Scan for the cell matching the given text and deliver its [x, y] coordinate at center. 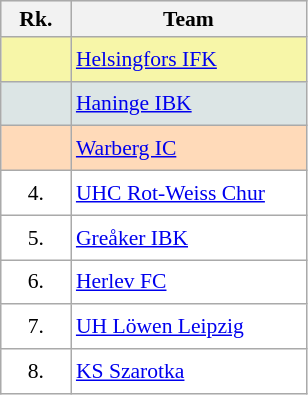
6. [36, 282]
UH Löwen Leipzig [188, 328]
Rk. [36, 19]
5. [36, 238]
7. [36, 328]
Haninge IBK [188, 104]
Helsingfors IFK [188, 60]
Greåker IBK [188, 238]
Team [188, 19]
8. [36, 372]
4. [36, 194]
Warberg IC [188, 148]
Herlev FC [188, 282]
KS Szarotka [188, 372]
UHC Rot-Weiss Chur [188, 194]
